Determine the [x, y] coordinate at the center of the cell enclosing the given text.  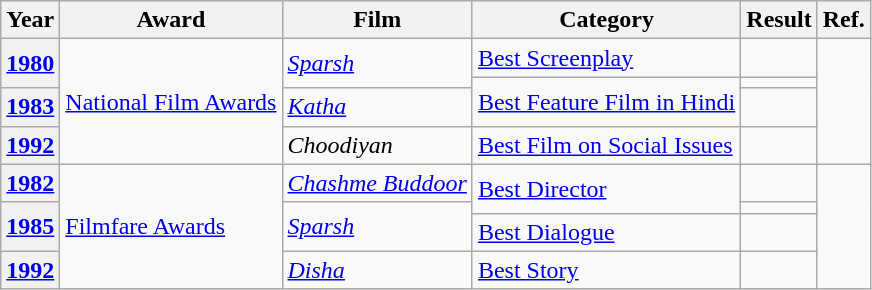
Best Screenplay [606, 58]
Film [377, 20]
Chashme Buddoor [377, 183]
1980 [30, 64]
Award [171, 20]
1983 [30, 107]
Ref. [844, 20]
Best Feature Film in Hindi [606, 102]
Category [606, 20]
Best Dialogue [606, 232]
Choodiyan [377, 145]
Year [30, 20]
Best Story [606, 270]
1985 [30, 226]
1982 [30, 183]
Filmfare Awards [171, 226]
Result [779, 20]
Katha [377, 107]
National Film Awards [171, 102]
Disha [377, 270]
Best Film on Social Issues [606, 145]
Best Director [606, 188]
